From the cell containing the given text, extract its center point as [x, y] coordinate. 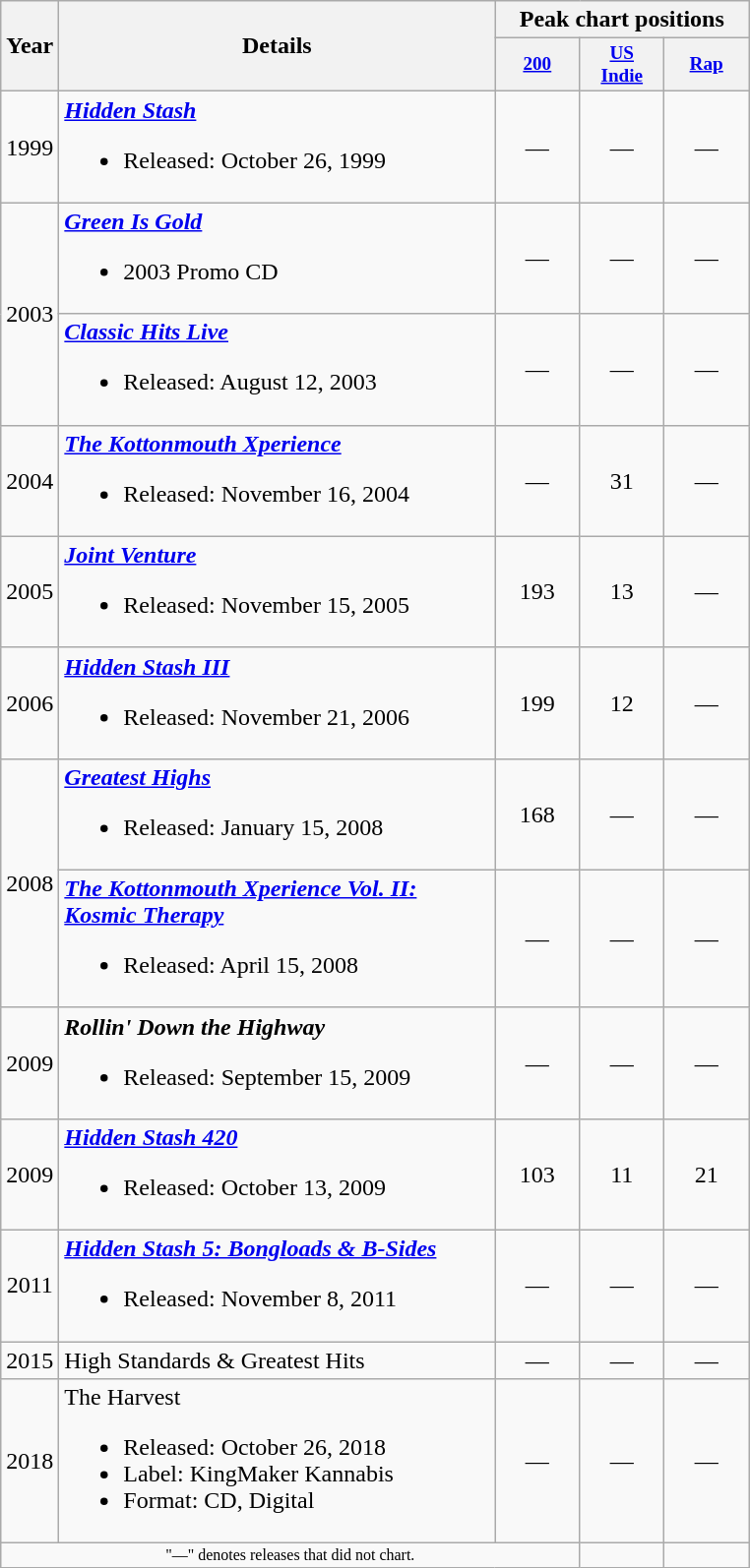
2003 [30, 314]
Rap [707, 65]
200 [537, 65]
2018 [30, 1462]
13 [622, 592]
Hidden StashReleased: October 26, 1999 [278, 148]
Hidden Stash IIIReleased: November 21, 2006 [278, 702]
The Kottonmouth XperienceReleased: November 16, 2004 [278, 480]
2011 [30, 1287]
31 [622, 480]
High Standards & Greatest Hits [278, 1360]
199 [537, 702]
Year [30, 46]
Rollin' Down the HighwayReleased: September 15, 2009 [278, 1062]
168 [537, 814]
Green Is Gold2003 Promo CD [278, 258]
1999 [30, 148]
Hidden Stash 5: Bongloads & B-SidesReleased: November 8, 2011 [278, 1287]
Hidden Stash 420Released: October 13, 2009 [278, 1175]
2005 [30, 592]
2015 [30, 1360]
21 [707, 1175]
Details [278, 46]
2004 [30, 480]
103 [537, 1175]
11 [622, 1175]
2006 [30, 702]
Classic Hits LiveReleased: August 12, 2003 [278, 370]
The Kottonmouth Xperience Vol. II: Kosmic TherapyReleased: April 15, 2008 [278, 938]
Peak chart positions [622, 20]
"—" denotes releases that did not chart. [290, 1555]
Greatest HighsReleased: January 15, 2008 [278, 814]
US Indie [622, 65]
12 [622, 702]
2008 [30, 883]
193 [537, 592]
The HarvestReleased: October 26, 2018Label: KingMaker KannabisFormat: CD, Digital [278, 1462]
Joint VentureReleased: November 15, 2005 [278, 592]
